Scan for the cell matching the given text and deliver its (x, y) coordinate at center. 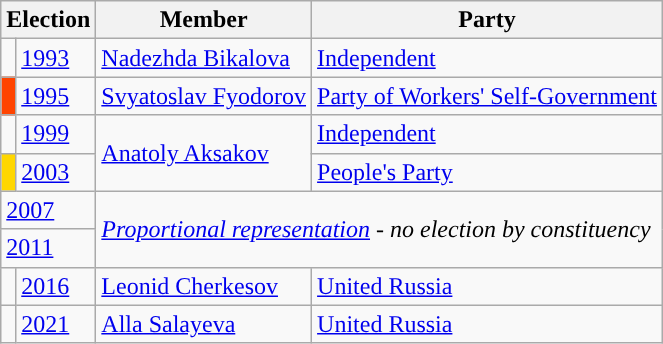
Nadezhda Bikalova (204, 58)
2021 (56, 324)
Alla Salayeva (204, 324)
1999 (56, 134)
Party (488, 20)
2007 (48, 210)
Party of Workers' Self-Government (488, 96)
People's Party (488, 172)
Proportional representation - no election by constituency (380, 229)
Member (204, 20)
Svyatoslav Fyodorov (204, 96)
Leonid Cherkesov (204, 286)
1995 (56, 96)
2016 (56, 286)
Election (48, 20)
1993 (56, 58)
2003 (56, 172)
2011 (48, 248)
Anatoly Aksakov (204, 153)
